Extract the (x, y) coordinate from the center of the cell holding the provided text.  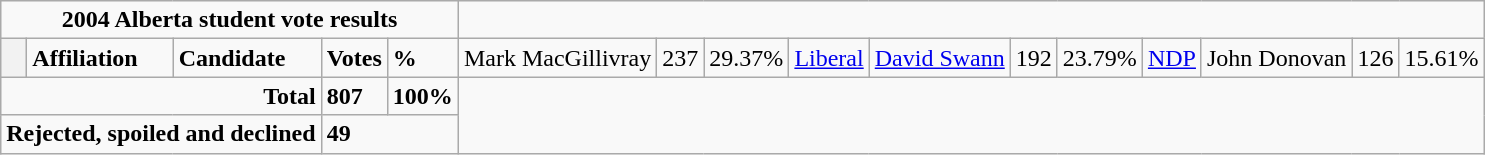
Affiliation (100, 58)
807 (354, 96)
NDP (1172, 58)
Candidate (247, 58)
Liberal (829, 58)
192 (1034, 58)
100% (422, 96)
David Swann (940, 58)
2004 Alberta student vote results (230, 20)
Rejected, spoiled and declined (161, 134)
237 (680, 58)
John Donovan (1276, 58)
23.79% (1100, 58)
% (422, 58)
Mark MacGillivray (557, 58)
Total (161, 96)
126 (1376, 58)
Votes (354, 58)
29.37% (746, 58)
49 (390, 134)
15.61% (1442, 58)
